Determine the [X, Y] coordinate at the center of the cell enclosing the given text.  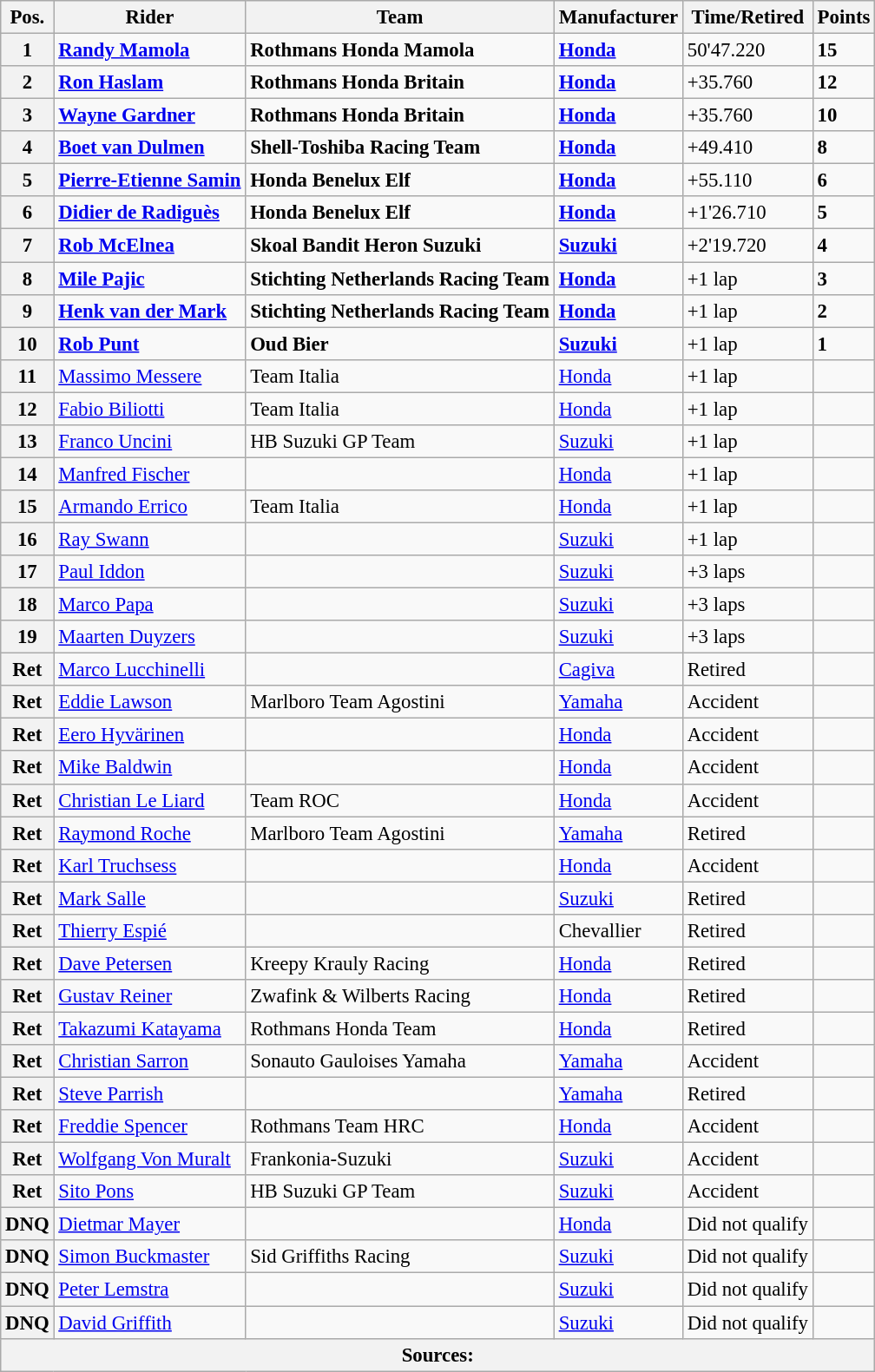
Henk van der Mark [149, 311]
+2'19.720 [747, 246]
Team ROC [400, 800]
+1'26.710 [747, 213]
Wolfgang Von Muralt [149, 1159]
Sonauto Gauloises Yamaha [400, 1061]
Rothmans Honda Mamola [400, 50]
Ron Haslam [149, 82]
Zwafink & Wilberts Racing [400, 996]
Sources: [437, 1355]
Pos. [28, 17]
13 [28, 442]
Franco Uncini [149, 442]
Cagiva [618, 670]
Sito Pons [149, 1191]
Skoal Bandit Heron Suzuki [400, 246]
14 [28, 474]
Armando Errico [149, 507]
Sid Griffiths Racing [400, 1257]
16 [28, 539]
Raymond Roche [149, 833]
Kreepy Krauly Racing [400, 963]
Thierry Espié [149, 931]
Simon Buckmaster [149, 1257]
Pierre-Etienne Samin [149, 181]
Points [844, 17]
Boet van Dulmen [149, 148]
Peter Lemstra [149, 1290]
Marco Lucchinelli [149, 670]
Steve Parrish [149, 1094]
Rothmans Honda Team [400, 1028]
Rothmans Team HRC [400, 1126]
Paul Iddon [149, 572]
Takazumi Katayama [149, 1028]
19 [28, 637]
Fabio Biliotti [149, 409]
9 [28, 311]
Chevallier [618, 931]
Shell-Toshiba Racing Team [400, 148]
Mile Pajic [149, 279]
Marco Papa [149, 605]
Time/Retired [747, 17]
Christian Sarron [149, 1061]
Freddie Spencer [149, 1126]
Mark Salle [149, 898]
Gustav Reiner [149, 996]
18 [28, 605]
Eero Hyvärinen [149, 735]
50'47.220 [747, 50]
17 [28, 572]
Ray Swann [149, 539]
+49.410 [747, 148]
Team [400, 17]
Karl Truchsess [149, 865]
Rob McElnea [149, 246]
Christian Le Liard [149, 800]
Frankonia-Suzuki [400, 1159]
Maarten Duyzers [149, 637]
David Griffith [149, 1323]
11 [28, 376]
Dietmar Mayer [149, 1224]
Rider [149, 17]
Oud Bier [400, 344]
Dave Petersen [149, 963]
7 [28, 246]
Massimo Messere [149, 376]
Manufacturer [618, 17]
Wayne Gardner [149, 115]
Manfred Fischer [149, 474]
Eddie Lawson [149, 702]
+55.110 [747, 181]
Rob Punt [149, 344]
Didier de Radiguès [149, 213]
Randy Mamola [149, 50]
Mike Baldwin [149, 768]
